For the text-containing cell, return its midpoint in (X, Y) coordinate format. 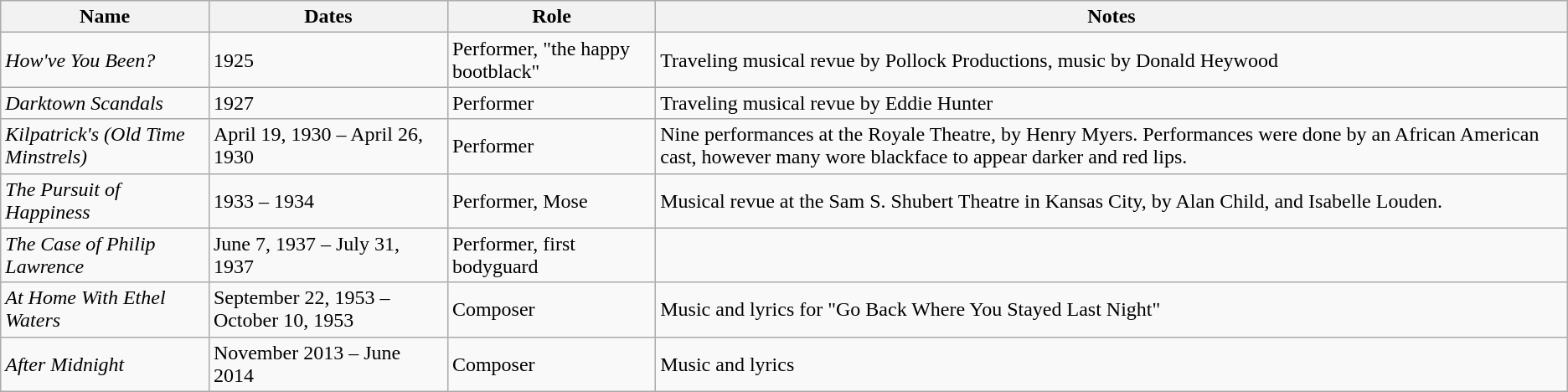
June 7, 1937 – July 31, 1937 (328, 255)
At Home With Ethel Waters (106, 310)
Name (106, 17)
The Pursuit of Happiness (106, 201)
Performer, first bodyguard (551, 255)
Music and lyrics (1112, 364)
1925 (328, 60)
Performer, Mose (551, 201)
November 2013 – June 2014 (328, 364)
How've You Been? (106, 60)
Music and lyrics for "Go Back Where You Stayed Last Night" (1112, 310)
1927 (328, 103)
April 19, 1930 – April 26, 1930 (328, 146)
Traveling musical revue by Eddie Hunter (1112, 103)
The Case of Philip Lawrence (106, 255)
Performer, "the happy bootblack" (551, 60)
Kilpatrick's (Old Time Minstrels) (106, 146)
Darktown Scandals (106, 103)
1933 – 1934 (328, 201)
Musical revue at the Sam S. Shubert Theatre in Kansas City, by Alan Child, and Isabelle Louden. (1112, 201)
Dates (328, 17)
September 22, 1953 – October 10, 1953 (328, 310)
After Midnight (106, 364)
Role (551, 17)
Traveling musical revue by Pollock Productions, music by Donald Heywood (1112, 60)
Notes (1112, 17)
